Detect which cell encompasses the target text, then output its [X, Y] center coordinate. 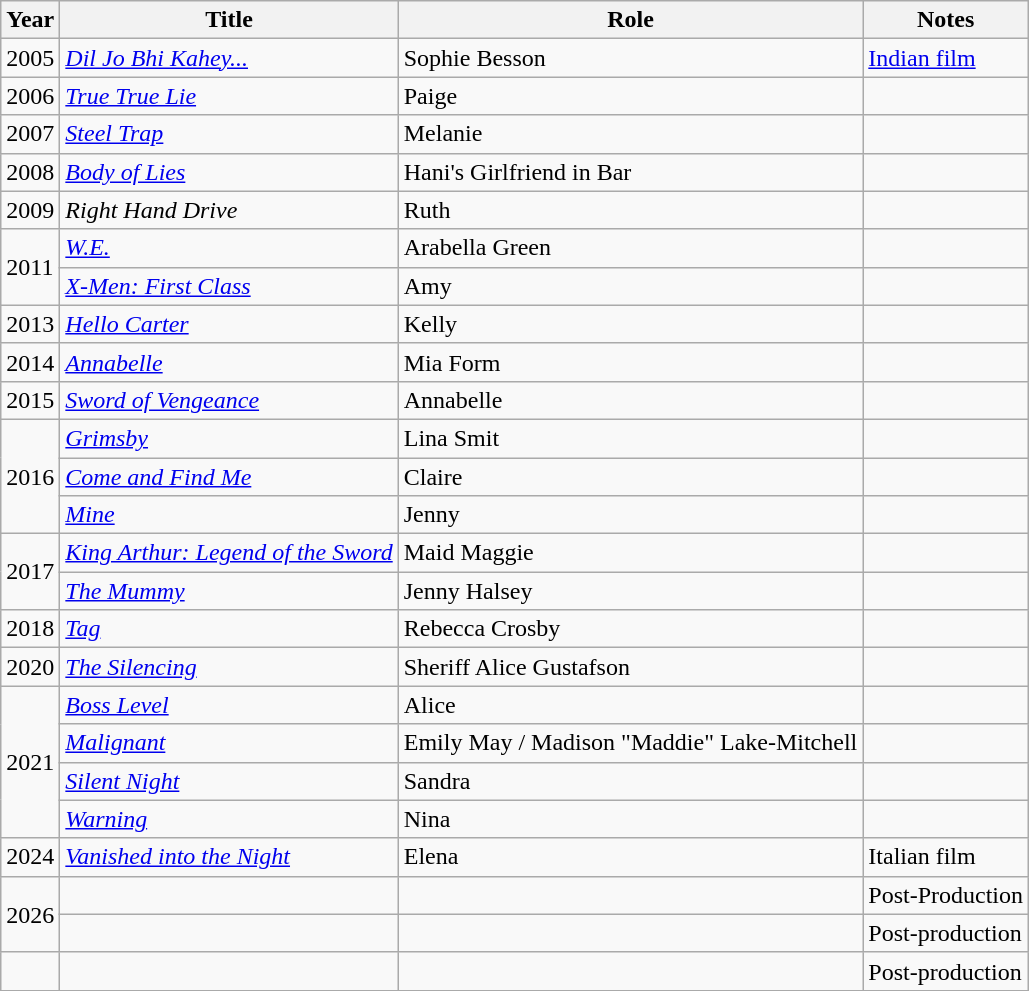
Amy [630, 286]
Title [229, 20]
The Silencing [229, 667]
Right Hand Drive [229, 210]
Paige [630, 96]
2011 [30, 267]
Steel Trap [229, 134]
2015 [30, 400]
Hello Carter [229, 324]
2014 [30, 362]
Indian film [946, 58]
2026 [30, 914]
Ruth [630, 210]
Kelly [630, 324]
Grimsby [229, 438]
2024 [30, 857]
Maid Maggie [630, 553]
Jenny [630, 515]
Arabella Green [630, 248]
Emily May / Madison "Maddie" Lake-Mitchell [630, 743]
2013 [30, 324]
Sword of Vengeance [229, 400]
Role [630, 20]
X-Men: First Class [229, 286]
Silent Night [229, 781]
Vanished into the Night [229, 857]
Dil Jo Bhi Kahey... [229, 58]
Melanie [630, 134]
The Mummy [229, 591]
Lina Smit [630, 438]
2006 [30, 96]
Elena [630, 857]
Claire [630, 477]
2021 [30, 762]
Sophie Besson [630, 58]
Italian film [946, 857]
2020 [30, 667]
2017 [30, 572]
Sandra [630, 781]
True True Lie [229, 96]
Malignant [229, 743]
Boss Level [229, 705]
Jenny Halsey [630, 591]
2007 [30, 134]
Rebecca Crosby [630, 629]
Hani's Girlfriend in Bar [630, 172]
2018 [30, 629]
Post-Production [946, 895]
Alice [630, 705]
2005 [30, 58]
Mia Form [630, 362]
King Arthur: Legend of the Sword [229, 553]
2009 [30, 210]
Tag [229, 629]
2008 [30, 172]
Body of Lies [229, 172]
W.E. [229, 248]
Sheriff Alice Gustafson [630, 667]
Nina [630, 819]
Come and Find Me [229, 477]
Notes [946, 20]
2016 [30, 476]
Year [30, 20]
Mine [229, 515]
Warning [229, 819]
